Provide the (x, y) coordinate of the cell's center where the given text is located.  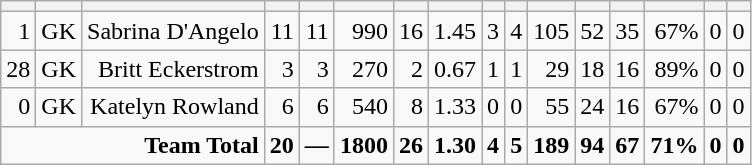
Team Total (132, 145)
55 (552, 107)
Katelyn Rowland (174, 107)
Sabrina D'Angelo (174, 31)
270 (364, 69)
1800 (364, 145)
89% (674, 69)
94 (592, 145)
1.33 (454, 107)
1.30 (454, 145)
24 (592, 107)
— (316, 145)
71% (674, 145)
35 (628, 31)
8 (410, 107)
105 (552, 31)
0.67 (454, 69)
2 (410, 69)
18 (592, 69)
67 (628, 145)
5 (516, 145)
52 (592, 31)
540 (364, 107)
1.45 (454, 31)
189 (552, 145)
29 (552, 69)
990 (364, 31)
20 (282, 145)
26 (410, 145)
28 (18, 69)
Britt Eckerstrom (174, 69)
